Scan for the cell matching the given text and deliver its [x, y] coordinate at center. 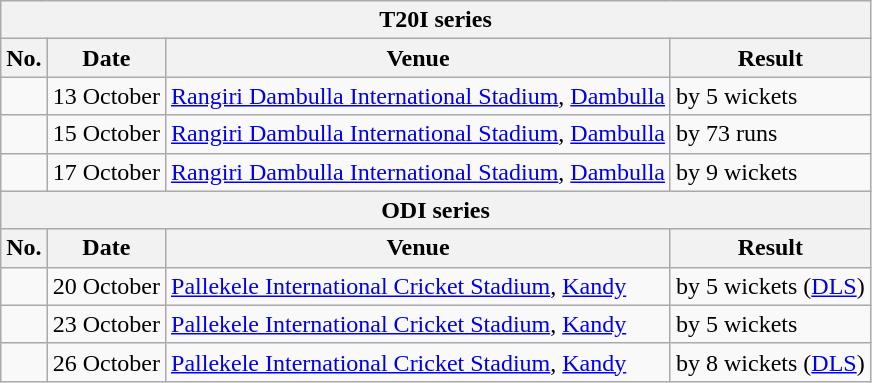
by 73 runs [770, 134]
15 October [106, 134]
by 8 wickets (DLS) [770, 362]
13 October [106, 96]
26 October [106, 362]
by 5 wickets (DLS) [770, 286]
T20I series [436, 20]
23 October [106, 324]
ODI series [436, 210]
17 October [106, 172]
by 9 wickets [770, 172]
20 October [106, 286]
